Capture the cell that displays the provided text and extract its (X, Y) central coordinate. 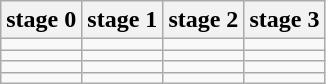
stage 2 (204, 20)
stage 3 (284, 20)
stage 1 (122, 20)
stage 0 (42, 20)
